From the cell containing the given text, extract its center point as [x, y] coordinate. 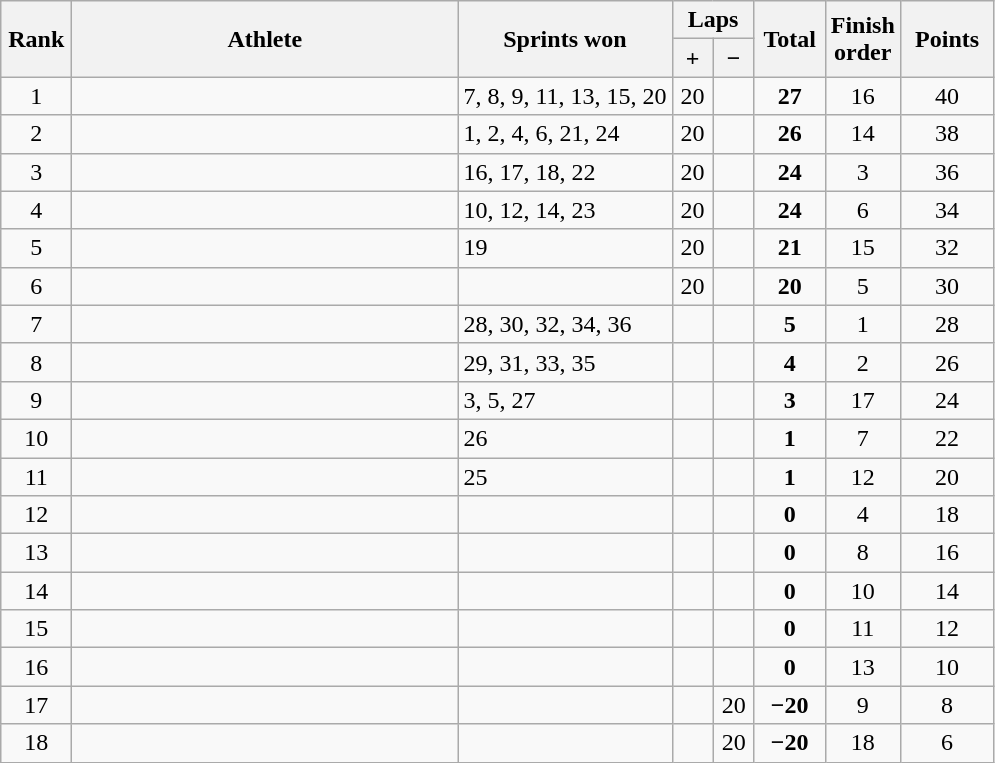
Finish order [862, 39]
36 [947, 172]
28, 30, 32, 34, 36 [565, 324]
30 [947, 286]
29, 31, 33, 35 [565, 362]
+ [692, 58]
25 [565, 477]
1, 2, 4, 6, 21, 24 [565, 134]
34 [947, 210]
38 [947, 134]
Athlete [265, 39]
21 [790, 248]
22 [947, 438]
− [734, 58]
Total [790, 39]
3, 5, 27 [565, 400]
Rank [36, 39]
7, 8, 9, 11, 13, 15, 20 [565, 96]
Sprints won [565, 39]
Laps [713, 20]
19 [565, 248]
32 [947, 248]
27 [790, 96]
28 [947, 324]
40 [947, 96]
16, 17, 18, 22 [565, 172]
Points [947, 39]
10, 12, 14, 23 [565, 210]
